Return the (x, y) coordinate for the center point of the cell that contains the specified text.  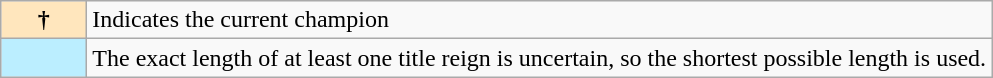
The exact length of at least one title reign is uncertain, so the shortest possible length is used. (540, 58)
Indicates the current champion (540, 20)
† (44, 20)
